Provide the (X, Y) coordinate of the cell's center where the given text is located.  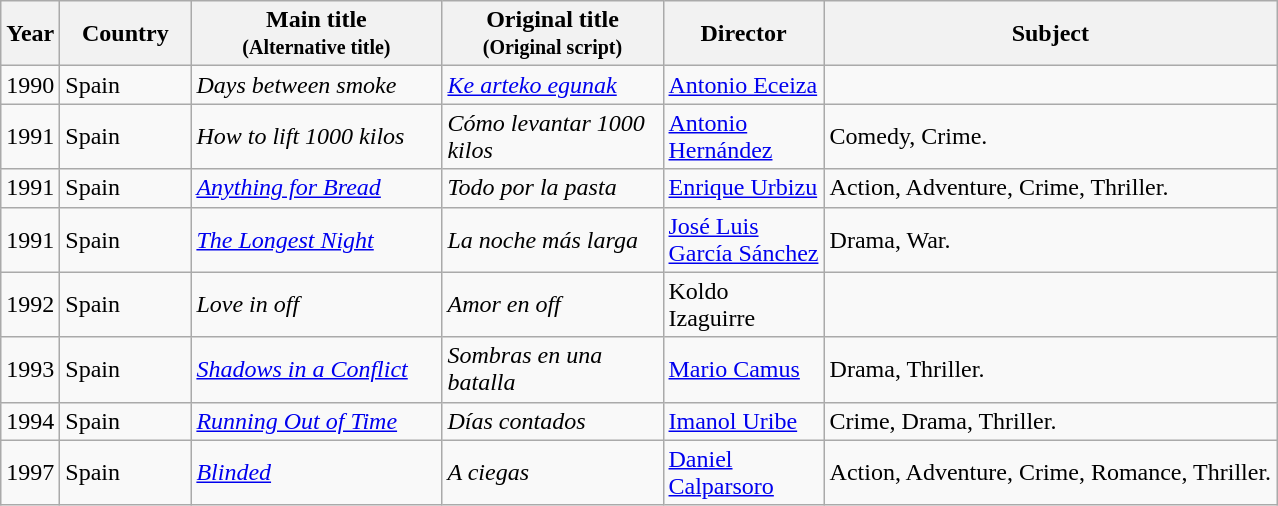
The Longest Night (316, 240)
Cómo levantar 1000 kilos (552, 136)
A ciegas (552, 472)
Love in off (316, 304)
José Luis García Sánchez (744, 240)
Enrique Urbizu (744, 188)
How to lift 1000 kilos (316, 136)
Subject (1050, 34)
Ke arteko egunak (552, 85)
La noche más larga (552, 240)
Country (126, 34)
1992 (30, 304)
Blinded (316, 472)
Imanol Uribe (744, 421)
Koldo Izaguirre (744, 304)
Drama, War. (1050, 240)
Shadows in a Conflict (316, 370)
Daniel Calparsoro (744, 472)
Director (744, 34)
Crime, Drama, Thriller. (1050, 421)
Antonio Eceiza (744, 85)
Todo por la pasta (552, 188)
Days between smoke (316, 85)
Antonio Hernández (744, 136)
Anything for Bread (316, 188)
Sombras en una batalla (552, 370)
Comedy, Crime. (1050, 136)
Drama, Thriller. (1050, 370)
1990 (30, 85)
Días contados (552, 421)
Amor en off (552, 304)
Year (30, 34)
Running Out of Time (316, 421)
1997 (30, 472)
1993 (30, 370)
Action, Adventure, Crime, Thriller. (1050, 188)
Original title(Original script) (552, 34)
Action, Adventure, Crime, Romance, Thriller. (1050, 472)
1994 (30, 421)
Mario Camus (744, 370)
Main title(Alternative title) (316, 34)
